From the cell containing the given text, extract its center point as [x, y] coordinate. 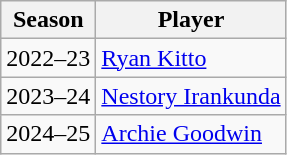
Archie Goodwin [191, 134]
2023–24 [48, 96]
2024–25 [48, 134]
Season [48, 20]
2022–23 [48, 58]
Player [191, 20]
Ryan Kitto [191, 58]
Nestory Irankunda [191, 96]
